Return the [X, Y] coordinate for the center point of the cell that contains the specified text.  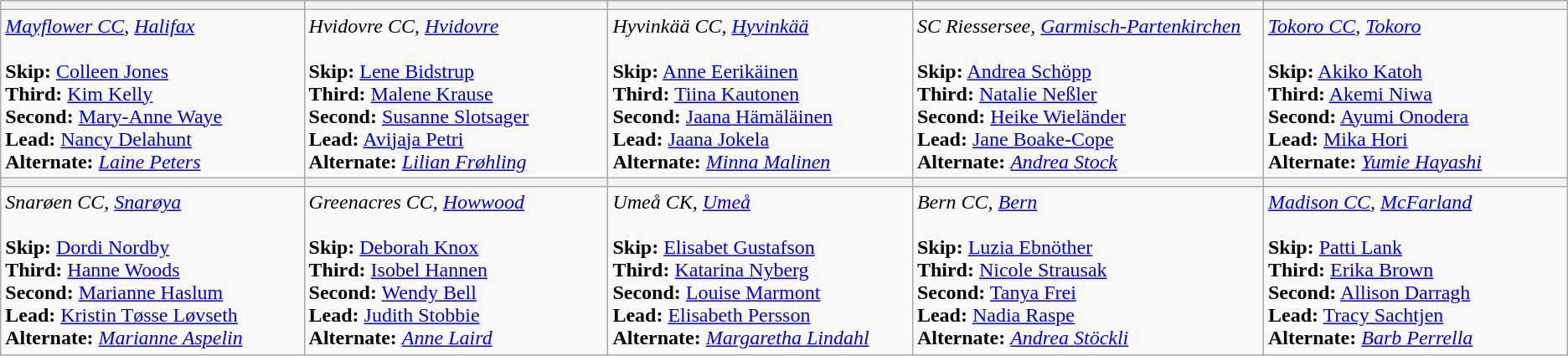
Madison CC, McFarland Skip: Patti Lank Third: Erika Brown Second: Allison Darragh Lead: Tracy Sachtjen Alternate: Barb Perrella [1416, 271]
Bern CC, Bern Skip: Luzia Ebnöther Third: Nicole Strausak Second: Tanya Frei Lead: Nadia Raspe Alternate: Andrea Stöckli [1087, 271]
Mayflower CC, Halifax Skip: Colleen Jones Third: Kim Kelly Second: Mary-Anne Waye Lead: Nancy Delahunt Alternate: Laine Peters [152, 94]
Tokoro CC, Tokoro Skip: Akiko Katoh Third: Akemi Niwa Second: Ayumi Onodera Lead: Mika Hori Alternate: Yumie Hayashi [1416, 94]
SC Riessersee, Garmisch-Partenkirchen Skip: Andrea Schöpp Third: Natalie Neßler Second: Heike Wieländer Lead: Jane Boake-Cope Alternate: Andrea Stock [1087, 94]
Hyvinkää CC, Hyvinkää Skip: Anne Eerikäinen Third: Tiina Kautonen Second: Jaana Hämäläinen Lead: Jaana Jokela Alternate: Minna Malinen [761, 94]
Snarøen CC, Snarøya Skip: Dordi Nordby Third: Hanne Woods Second: Marianne Haslum Lead: Kristin Tøsse Løvseth Alternate: Marianne Aspelin [152, 271]
Umeå CK, Umeå Skip: Elisabet Gustafson Third: Katarina Nyberg Second: Louise Marmont Lead: Elisabeth Persson Alternate: Margaretha Lindahl [761, 271]
Greenacres CC, HowwoodSkip: Deborah Knox Third: Isobel Hannen Second: Wendy Bell Lead: Judith Stobbie Alternate: Anne Laird [456, 271]
Hvidovre CC, HvidovreSkip: Lene Bidstrup Third: Malene Krause Second: Susanne Slotsager Lead: Avijaja Petri Alternate: Lilian Frøhling [456, 94]
